Pinpoint the cell where the given text exists, returning its [X, Y] midpoint coordinate. 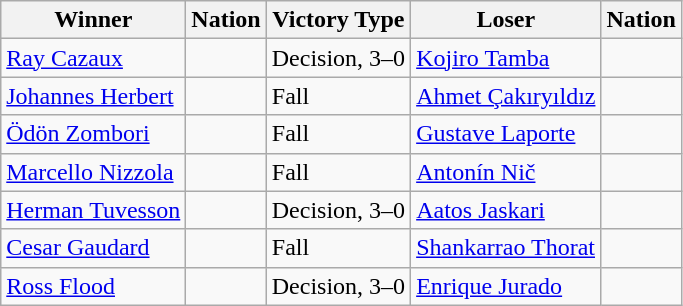
Kojiro Tamba [506, 58]
Ross Flood [94, 286]
Antonín Nič [506, 172]
Victory Type [338, 20]
Johannes Herbert [94, 96]
Aatos Jaskari [506, 210]
Enrique Jurado [506, 286]
Herman Tuvesson [94, 210]
Marcello Nizzola [94, 172]
Loser [506, 20]
Ray Cazaux [94, 58]
Gustave Laporte [506, 134]
Winner [94, 20]
Ahmet Çakıryıldız [506, 96]
Cesar Gaudard [94, 248]
Ödön Zombori [94, 134]
Shankarrao Thorat [506, 248]
